For the text-containing cell, return its midpoint in [X, Y] coordinate format. 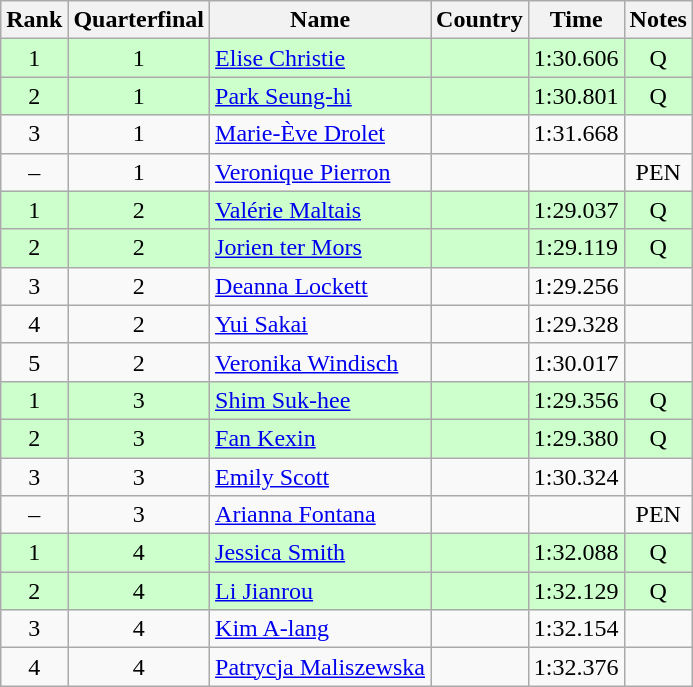
1:29.356 [576, 400]
1:32.088 [576, 553]
1:29.119 [576, 248]
1:29.037 [576, 210]
Arianna Fontana [320, 515]
1:31.668 [576, 134]
Fan Kexin [320, 438]
Notes [658, 20]
1:30.324 [576, 477]
1:32.376 [576, 667]
Shim Suk-hee [320, 400]
1:32.154 [576, 629]
Elise Christie [320, 58]
Rank [34, 20]
Emily Scott [320, 477]
Valérie Maltais [320, 210]
Jorien ter Mors [320, 248]
Deanna Lockett [320, 286]
1:29.380 [576, 438]
1:29.256 [576, 286]
Name [320, 20]
Veronika Windisch [320, 362]
1:30.606 [576, 58]
Time [576, 20]
Marie-Ève Drolet [320, 134]
1:30.017 [576, 362]
Park Seung-hi [320, 96]
1:32.129 [576, 591]
Country [480, 20]
1:29.328 [576, 324]
Veronique Pierron [320, 172]
Jessica Smith [320, 553]
5 [34, 362]
Quarterfinal [139, 20]
Kim A-lang [320, 629]
Patrycja Maliszewska [320, 667]
1:30.801 [576, 96]
Yui Sakai [320, 324]
Li Jianrou [320, 591]
